Return the [x, y] coordinate for the center point of the cell that contains the specified text.  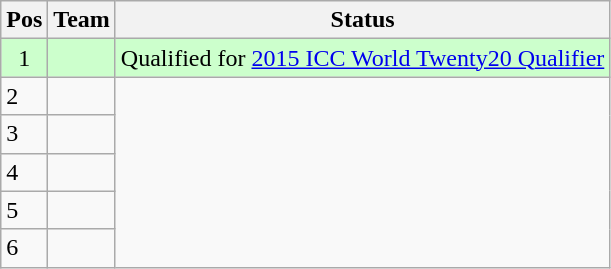
3 [24, 134]
1 [24, 58]
Pos [24, 20]
Qualified for 2015 ICC World Twenty20 Qualifier [362, 58]
2 [24, 96]
Status [362, 20]
Team [82, 20]
6 [24, 248]
4 [24, 172]
5 [24, 210]
